Locate the cell with the specified text and output its (x, y) center coordinate. 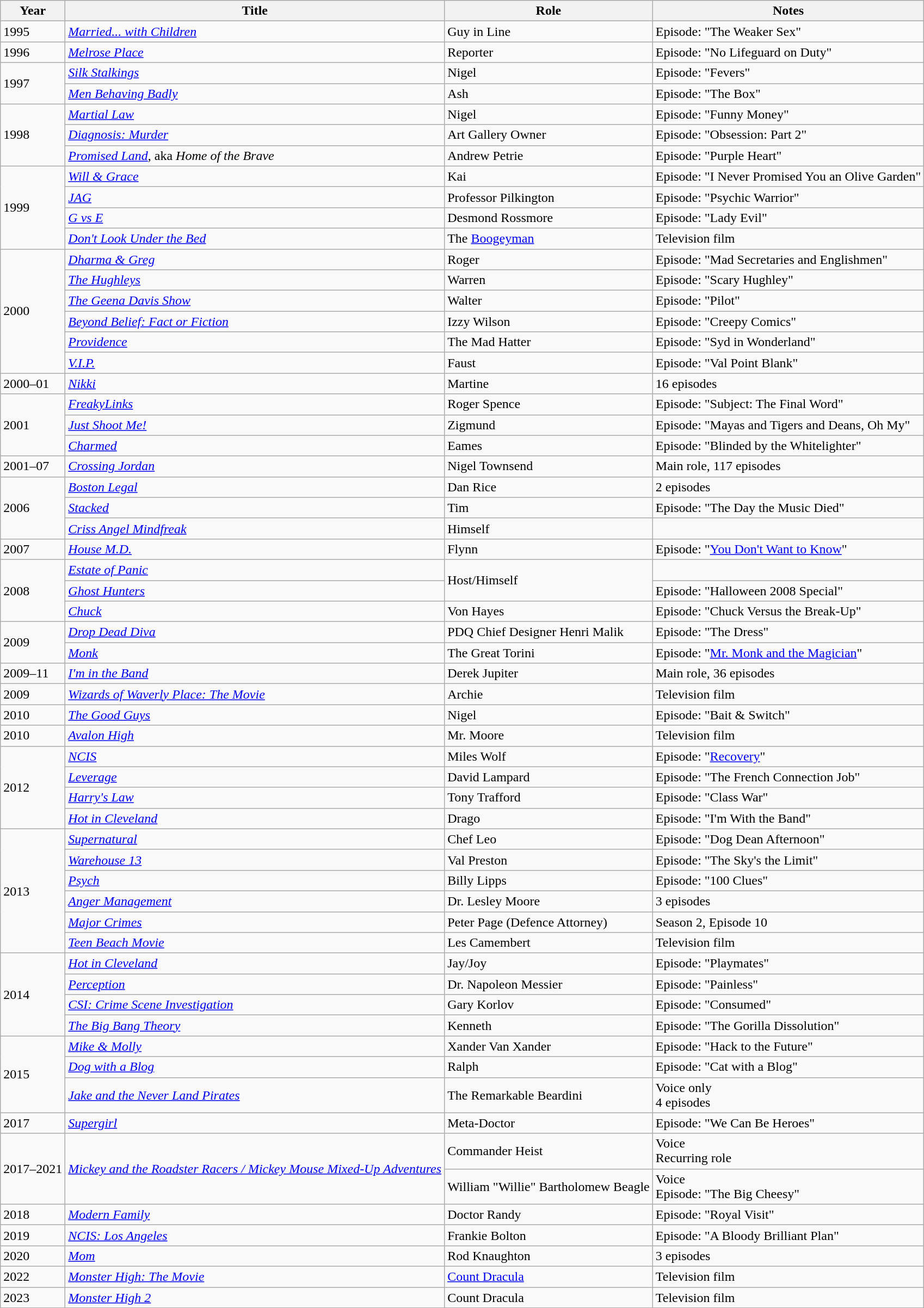
Izzy Wilson (549, 322)
2020 (33, 1256)
The Hughleys (255, 280)
Roger Spence (549, 404)
Episode: "Bait & Switch" (788, 715)
1999 (33, 207)
Episode: "The Weaker Sex" (788, 32)
Walter (549, 301)
Episode: "Painless" (788, 984)
Voice only4 episodes (788, 1095)
Roger (549, 260)
Episode: "I'm With the Band" (788, 818)
Title (255, 11)
Teen Beach Movie (255, 943)
The Geena Davis Show (255, 301)
Episode: "Mayas and Tigers and Deans, Oh My" (788, 425)
Gary Korlov (549, 1005)
2001–07 (33, 466)
Kenneth (549, 1026)
Perception (255, 984)
V.I.P. (255, 363)
Episode: "I Never Promised You an Olive Garden" (788, 176)
Mom (255, 1256)
2015 (33, 1074)
Episode: "Cat with a Blog" (788, 1067)
Dr. Lesley Moore (549, 901)
Ghost Hunters (255, 590)
Episode: "Purple Heart" (788, 156)
2013 (33, 891)
NCIS: Los Angeles (255, 1235)
Episode: "Lady Evil" (788, 218)
Von Hayes (549, 612)
Martine (549, 384)
Jake and the Never Land Pirates (255, 1095)
16 episodes (788, 384)
Episode: "The Day the Music Died" (788, 508)
Season 2, Episode 10 (788, 922)
Episode: "The Dress" (788, 632)
Monster High: The Movie (255, 1276)
Episode: "Class War" (788, 798)
Professor Pilkington (549, 197)
Archie (549, 694)
Nigel Townsend (549, 466)
Episode: "The French Connection Job" (788, 777)
Episode: "Halloween 2008 Special" (788, 590)
Diagnosis: Murder (255, 135)
Rod Knaughton (549, 1256)
Warren (549, 280)
Episode: "Hack to the Future" (788, 1046)
Supernatural (255, 839)
Tim (549, 508)
Dharma & Greg (255, 260)
Episode: "Recovery" (788, 756)
Just Shoot Me! (255, 425)
The Big Bang Theory (255, 1026)
Episode: "Mad Secretaries and Englishmen" (788, 260)
2022 (33, 1276)
William "Willie" Bartholomew Beagle (549, 1186)
Xander Van Xander (549, 1046)
Episode: "Dog Dean Afternoon" (788, 839)
2 episodes (788, 487)
Episode: "Playmates" (788, 964)
Episode: "Mr. Monk and the Magician" (788, 653)
The Good Guys (255, 715)
2017 (33, 1123)
Boston Legal (255, 487)
VoiceRecurring role (788, 1151)
Episode: "Royal Visit" (788, 1214)
2000–01 (33, 384)
Martial Law (255, 114)
Melrose Place (255, 52)
2008 (33, 590)
Nikki (255, 384)
Estate of Panic (255, 570)
The Boogeyman (549, 238)
2006 (33, 508)
Tony Trafford (549, 798)
Modern Family (255, 1214)
Meta-Doctor (549, 1123)
Episode: "Syd in Wonderland" (788, 342)
Dan Rice (549, 487)
The Remarkable Beardini (549, 1095)
Episode: "The Gorilla Dissolution" (788, 1026)
Episode: "Subject: The Final Word" (788, 404)
JAG (255, 197)
Episode: "Blinded by the Whitelighter" (788, 446)
Commander Heist (549, 1151)
Mike & Molly (255, 1046)
Avalon High (255, 736)
Beyond Belief: Fact or Fiction (255, 322)
Kai (549, 176)
Episode: "A Bloody Brilliant Plan" (788, 1235)
Episode: "The Sky's the Limit" (788, 860)
Episode: "Obsession: Part 2" (788, 135)
Episode: "Scary Hughley" (788, 280)
Episode: "Pilot" (788, 301)
Drop Dead Diva (255, 632)
Providence (255, 342)
The Great Torini (549, 653)
Les Camembert (549, 943)
Val Preston (549, 860)
Mickey and the Roadster Racers / Mickey Mouse Mixed-Up Adventures (255, 1169)
2009–11 (33, 674)
Reporter (549, 52)
2000 (33, 311)
Frankie Bolton (549, 1235)
VoiceEpisode: "The Big Cheesy" (788, 1186)
Guy in Line (549, 32)
Episode: "Creepy Comics" (788, 322)
Jay/Joy (549, 964)
FreakyLinks (255, 404)
Dr. Napoleon Messier (549, 984)
House M.D. (255, 549)
David Lampard (549, 777)
Derek Jupiter (549, 674)
Supergirl (255, 1123)
Notes (788, 11)
Monster High 2 (255, 1298)
1997 (33, 83)
Episode: "Fevers" (788, 73)
Desmond Rossmore (549, 218)
Married... with Children (255, 32)
Don't Look Under the Bed (255, 238)
2001 (33, 425)
Main role, 117 episodes (788, 466)
Himself (549, 528)
Zigmund (549, 425)
1996 (33, 52)
Eames (549, 446)
G vs E (255, 218)
Dog with a Blog (255, 1067)
Leverage (255, 777)
Crossing Jordan (255, 466)
Miles Wolf (549, 756)
CSI: Crime Scene Investigation (255, 1005)
Episode: "Funny Money" (788, 114)
2012 (33, 787)
Monk (255, 653)
Episode: "The Box" (788, 94)
Men Behaving Badly (255, 94)
Faust (549, 363)
Art Gallery Owner (549, 135)
Host/Himself (549, 580)
Drago (549, 818)
Flynn (549, 549)
2023 (33, 1298)
Silk Stalkings (255, 73)
2014 (33, 995)
1998 (33, 135)
I'm in the Band (255, 674)
Episode: "Chuck Versus the Break-Up" (788, 612)
Anger Management (255, 901)
Will & Grace (255, 176)
Psych (255, 880)
NCIS (255, 756)
Episode: "Val Point Blank" (788, 363)
PDQ Chief Designer Henri Malik (549, 632)
2018 (33, 1214)
Mr. Moore (549, 736)
Ash (549, 94)
Chuck (255, 612)
Harry's Law (255, 798)
Episode: "Consumed" (788, 1005)
The Mad Hatter (549, 342)
Episode: "We Can Be Heroes" (788, 1123)
Promised Land, aka Home of the Brave (255, 156)
Billy Lipps (549, 880)
Charmed (255, 446)
Episode: "100 Clues" (788, 880)
Doctor Randy (549, 1214)
Episode: "No Lifeguard on Duty" (788, 52)
2007 (33, 549)
Stacked (255, 508)
Episode: "You Don't Want to Know" (788, 549)
Major Crimes (255, 922)
Warehouse 13 (255, 860)
Chef Leo (549, 839)
Wizards of Waverly Place: The Movie (255, 694)
Year (33, 11)
Andrew Petrie (549, 156)
1995 (33, 32)
2019 (33, 1235)
Episode: "Psychic Warrior" (788, 197)
Criss Angel Mindfreak (255, 528)
2017–2021 (33, 1169)
Main role, 36 episodes (788, 674)
Ralph (549, 1067)
Role (549, 11)
Peter Page (Defence Attorney) (549, 922)
